Find where the given text appears and provide that cell's center as (x, y) coordinate. 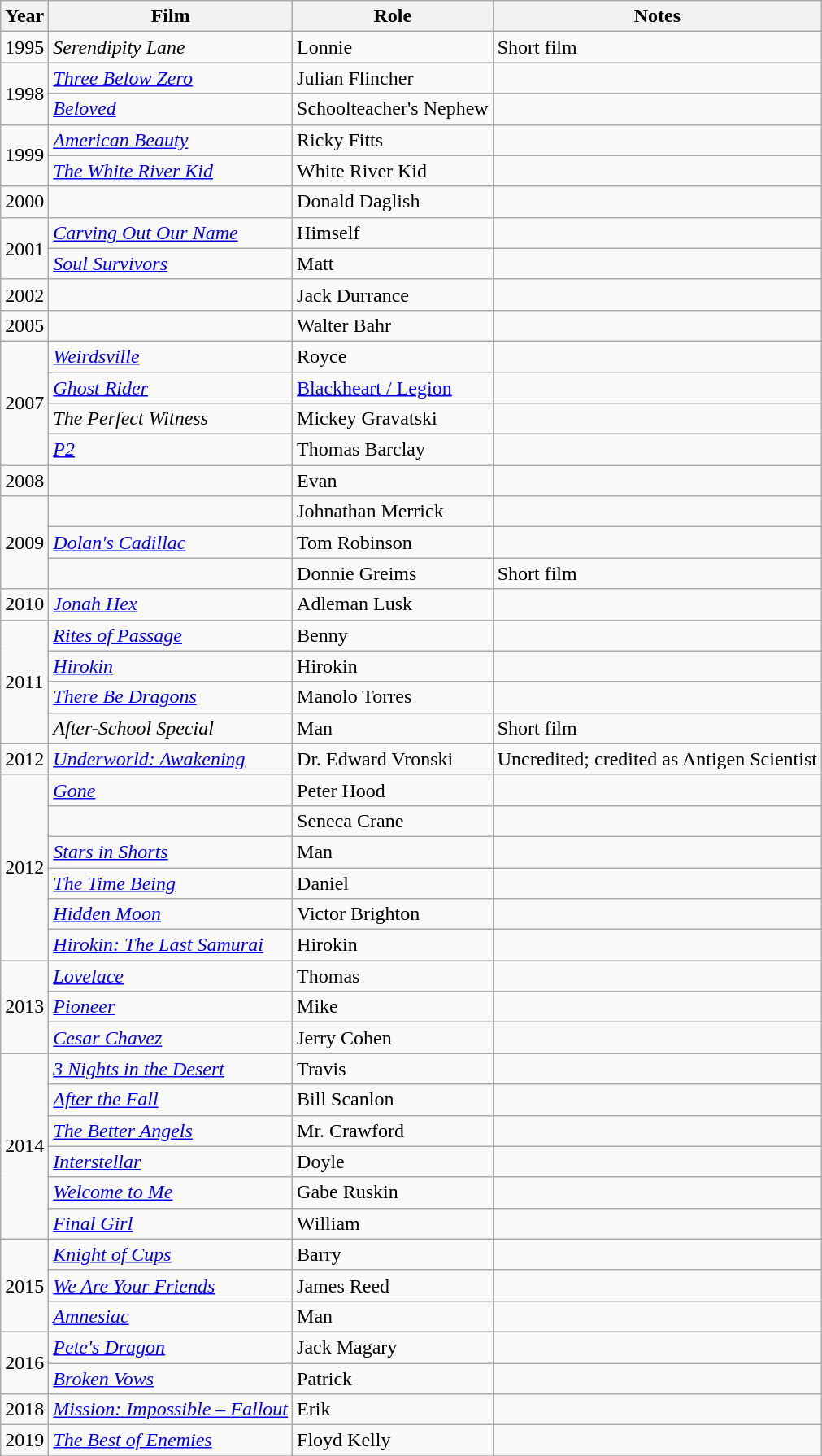
1998 (24, 94)
Himself (394, 233)
Final Girl (171, 1223)
Stars in Shorts (171, 852)
Gone (171, 790)
Thomas Barclay (394, 450)
2001 (24, 248)
Knight of Cups (171, 1254)
Donald Daglish (394, 202)
Tom Robinson (394, 543)
Adleman Lusk (394, 604)
Seneca Crane (394, 821)
Travis (394, 1069)
Walter Bahr (394, 325)
Thomas (394, 976)
Interstellar (171, 1162)
Johnathan Merrick (394, 512)
James Reed (394, 1285)
Hidden Moon (171, 914)
2007 (24, 403)
2018 (24, 1410)
Jack Durrance (394, 294)
Soul Survivors (171, 264)
2016 (24, 1362)
Jonah Hex (171, 604)
The Time Being (171, 883)
3 Nights in the Desert (171, 1069)
2011 (24, 682)
P2 (171, 450)
The Perfect Witness (171, 419)
2014 (24, 1146)
Ghost Rider (171, 388)
The White River Kid (171, 171)
Benny (394, 635)
Barry (394, 1254)
The Best of Enemies (171, 1441)
Blackheart / Legion (394, 388)
Manolo Torres (394, 697)
Weirdsville (171, 356)
Uncredited; credited as Antigen Scientist (657, 759)
The Better Angels (171, 1131)
Peter Hood (394, 790)
Donnie Greims (394, 573)
Evan (394, 481)
Dr. Edward Vronski (394, 759)
Matt (394, 264)
Serendipity Lane (171, 47)
Julian Flincher (394, 78)
Three Below Zero (171, 78)
William (394, 1223)
Dolan's Cadillac (171, 543)
White River Kid (394, 171)
Mike (394, 1007)
Gabe Ruskin (394, 1192)
American Beauty (171, 140)
Lonnie (394, 47)
Mickey Gravatski (394, 419)
Schoolteacher's Nephew (394, 109)
2005 (24, 325)
Lovelace (171, 976)
2008 (24, 481)
Beloved (171, 109)
1999 (24, 155)
Pete's Dragon (171, 1347)
Mission: Impossible – Fallout (171, 1410)
Notes (657, 16)
We Are Your Friends (171, 1285)
Broken Vows (171, 1379)
Victor Brighton (394, 914)
2002 (24, 294)
2009 (24, 543)
There Be Dragons (171, 697)
Daniel (394, 883)
Jack Magary (394, 1347)
Doyle (394, 1162)
Pioneer (171, 1007)
2015 (24, 1285)
Jerry Cohen (394, 1038)
Amnesiac (171, 1316)
Patrick (394, 1379)
Carving Out Our Name (171, 233)
Welcome to Me (171, 1192)
Erik (394, 1410)
1995 (24, 47)
Film (171, 16)
Mr. Crawford (394, 1131)
Ricky Fitts (394, 140)
After the Fall (171, 1100)
Cesar Chavez (171, 1038)
Role (394, 16)
2019 (24, 1441)
After-School Special (171, 728)
Floyd Kelly (394, 1441)
Bill Scanlon (394, 1100)
2000 (24, 202)
Year (24, 16)
Underworld: Awakening (171, 759)
2013 (24, 1007)
2010 (24, 604)
Royce (394, 356)
Rites of Passage (171, 635)
Hirokin: The Last Samurai (171, 945)
